Return the (X, Y) coordinate for the center point of the cell that contains the specified text.  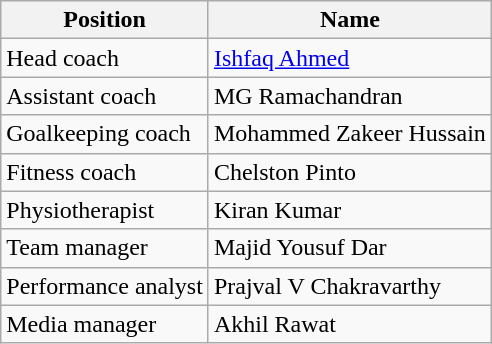
Fitness coach (105, 172)
Goalkeeping coach (105, 134)
Chelston Pinto (350, 172)
Mohammed Zakeer Hussain (350, 134)
Team manager (105, 248)
Name (350, 20)
Performance analyst (105, 286)
Position (105, 20)
Kiran Kumar (350, 210)
Physiotherapist (105, 210)
Head coach (105, 58)
MG Ramachandran (350, 96)
Media manager (105, 324)
Assistant coach (105, 96)
Ishfaq Ahmed (350, 58)
Majid Yousuf Dar (350, 248)
Akhil Rawat (350, 324)
Prajval V Chakravarthy (350, 286)
